Output the [x, y] coordinate of the center of the cell containing the given text.  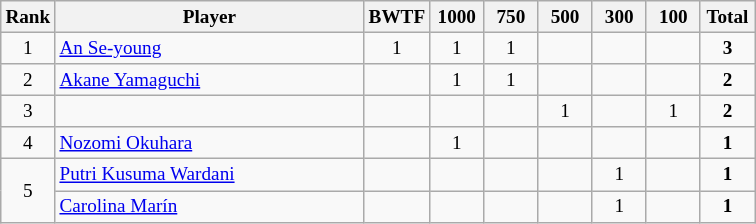
100 [673, 17]
Player [210, 17]
Putri Kusuma Wardani [210, 175]
Akane Yamaguchi [210, 80]
300 [619, 17]
1000 [457, 17]
Carolina Marín [210, 206]
Rank [28, 17]
5 [28, 190]
BWTF [397, 17]
An Se-young [210, 48]
500 [565, 17]
Total [727, 17]
4 [28, 143]
Nozomi Okuhara [210, 143]
750 [511, 17]
